Pinpoint the cell where the given text exists, returning its [X, Y] midpoint coordinate. 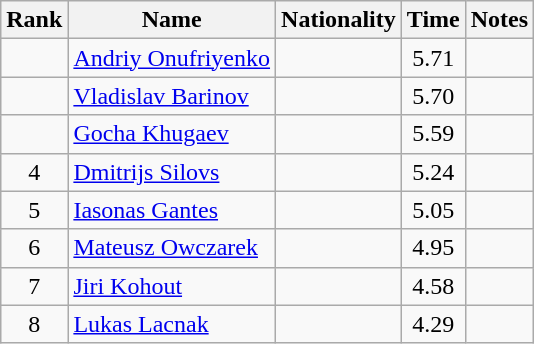
5.59 [433, 134]
Vladislav Barinov [172, 96]
Name [172, 20]
Gocha Khugaev [172, 134]
5.71 [433, 58]
Rank [34, 20]
Dmitrijs Silovs [172, 172]
4.29 [433, 324]
6 [34, 248]
Andriy Onufriyenko [172, 58]
5.70 [433, 96]
5 [34, 210]
8 [34, 324]
7 [34, 286]
4 [34, 172]
4.95 [433, 248]
Jiri Kohout [172, 286]
Time [433, 20]
5.05 [433, 210]
Lukas Lacnak [172, 324]
Notes [499, 20]
Mateusz Owczarek [172, 248]
4.58 [433, 286]
Nationality [339, 20]
Iasonas Gantes [172, 210]
5.24 [433, 172]
